Pinpoint the cell where the given text exists, returning its (X, Y) midpoint coordinate. 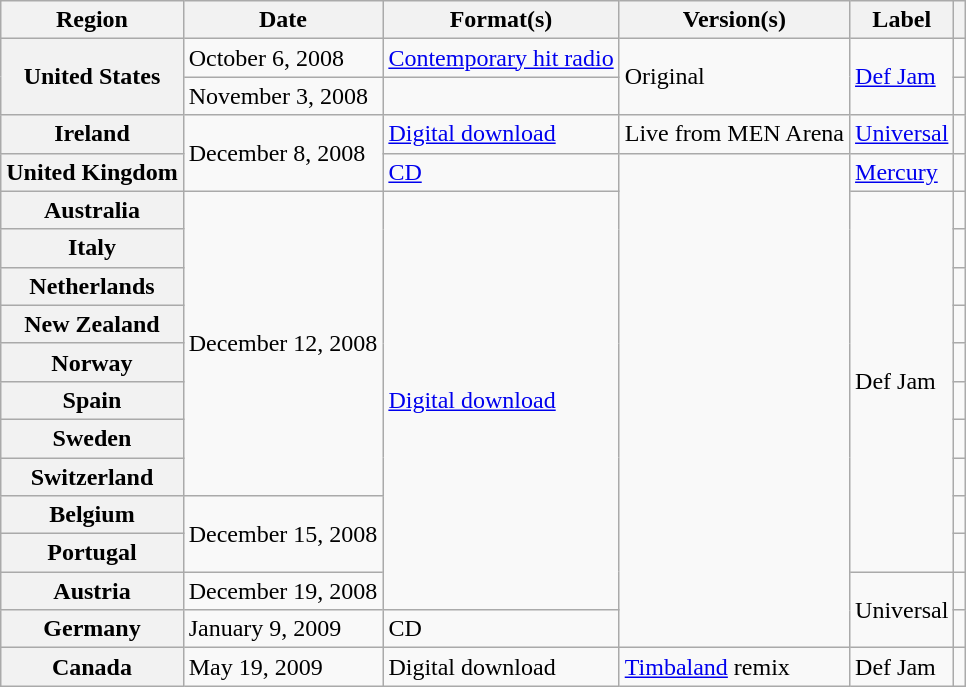
January 9, 2009 (283, 629)
Original (734, 77)
Belgium (92, 515)
October 6, 2008 (283, 58)
Austria (92, 591)
Spain (92, 400)
May 19, 2009 (283, 667)
Australia (92, 210)
December 19, 2008 (283, 591)
New Zealand (92, 324)
Format(s) (501, 20)
United States (92, 77)
Switzerland (92, 477)
Live from MEN Arena (734, 134)
Label (902, 20)
Portugal (92, 553)
Italy (92, 248)
Contemporary hit radio (501, 58)
December 15, 2008 (283, 534)
United Kingdom (92, 172)
Timbaland remix (734, 667)
Sweden (92, 438)
Germany (92, 629)
November 3, 2008 (283, 96)
Norway (92, 362)
December 8, 2008 (283, 153)
Region (92, 20)
Date (283, 20)
Mercury (902, 172)
Netherlands (92, 286)
Version(s) (734, 20)
December 12, 2008 (283, 343)
Ireland (92, 134)
Canada (92, 667)
